Identify which cell holds the provided text, then report its [x, y] central coordinate. 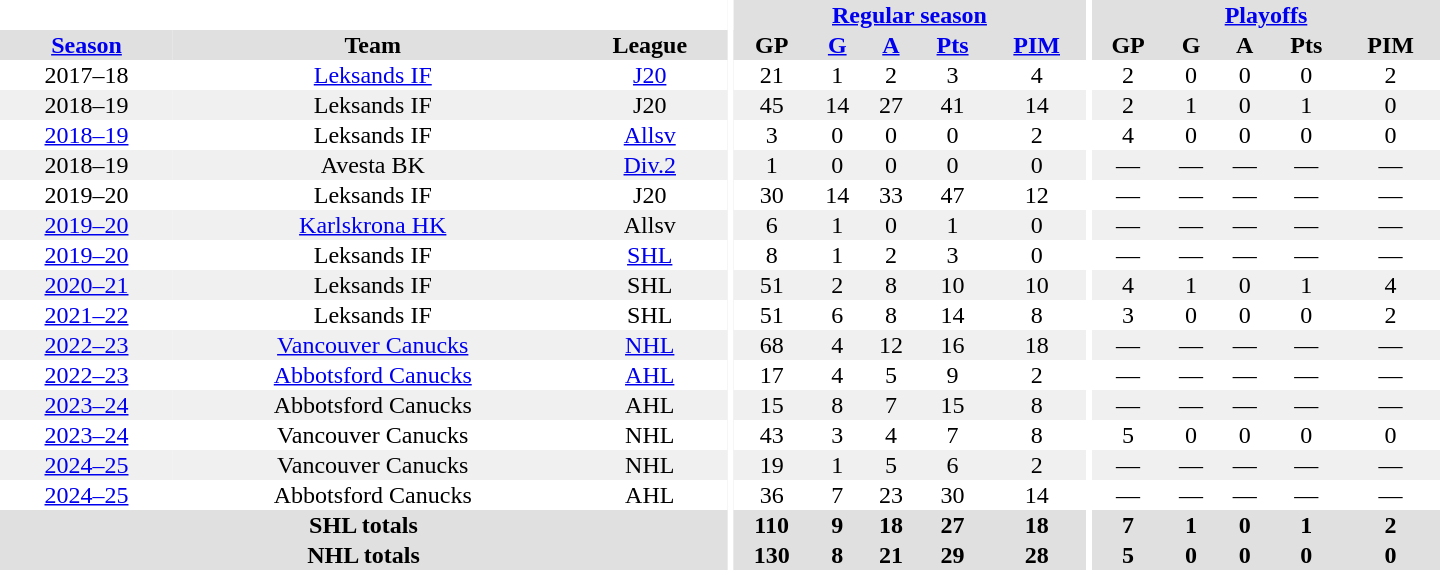
43 [772, 435]
110 [772, 525]
41 [953, 105]
2021–22 [86, 315]
130 [772, 555]
29 [953, 555]
Team [373, 45]
47 [953, 195]
SHL totals [364, 525]
33 [891, 195]
19 [772, 465]
Div.2 [650, 165]
16 [953, 345]
Avesta BK [373, 165]
68 [772, 345]
28 [1036, 555]
Playoffs [1266, 15]
Regular season [910, 15]
17 [772, 375]
League [650, 45]
36 [772, 495]
2017–18 [86, 75]
Karlskrona HK [373, 225]
Season [86, 45]
2020–21 [86, 285]
45 [772, 105]
NHL totals [364, 555]
23 [891, 495]
